Identify which cell holds the provided text, then report its (x, y) central coordinate. 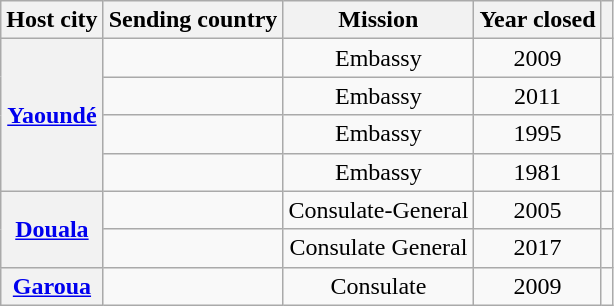
Yaoundé (52, 115)
Mission (378, 20)
2005 (538, 210)
Year closed (538, 20)
Douala (52, 229)
2011 (538, 96)
Consulate (378, 286)
2017 (538, 248)
Host city (52, 20)
1995 (538, 134)
Consulate-General (378, 210)
Consulate General (378, 248)
Sending country (193, 20)
Garoua (52, 286)
1981 (538, 172)
